Pinpoint the cell where the given text exists, returning its (X, Y) midpoint coordinate. 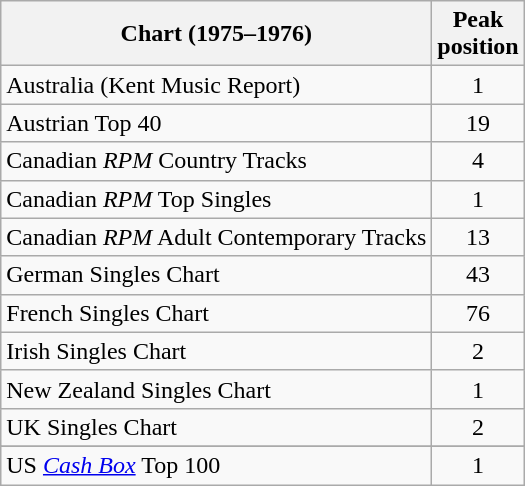
Canadian RPM Top Singles (216, 199)
13 (478, 237)
Irish Singles Chart (216, 351)
Canadian RPM Adult Contemporary Tracks (216, 237)
Austrian Top 40 (216, 123)
19 (478, 123)
New Zealand Singles Chart (216, 389)
German Singles Chart (216, 275)
Chart (1975–1976) (216, 34)
US Cash Box Top 100 (216, 465)
Australia (Kent Music Report) (216, 85)
Canadian RPM Country Tracks (216, 161)
4 (478, 161)
76 (478, 313)
Peak position (478, 34)
43 (478, 275)
UK Singles Chart (216, 427)
French Singles Chart (216, 313)
